Extract the (X, Y) coordinate from the center of the cell holding the provided text.  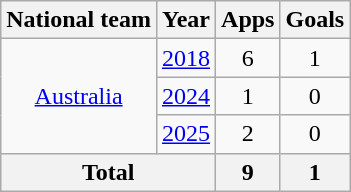
9 (248, 172)
2018 (186, 58)
2025 (186, 134)
Australia (79, 96)
Total (108, 172)
2024 (186, 96)
Year (186, 20)
6 (248, 58)
Goals (315, 20)
2 (248, 134)
Apps (248, 20)
National team (79, 20)
